Output the (x, y) coordinate of the center of the cell containing the given text.  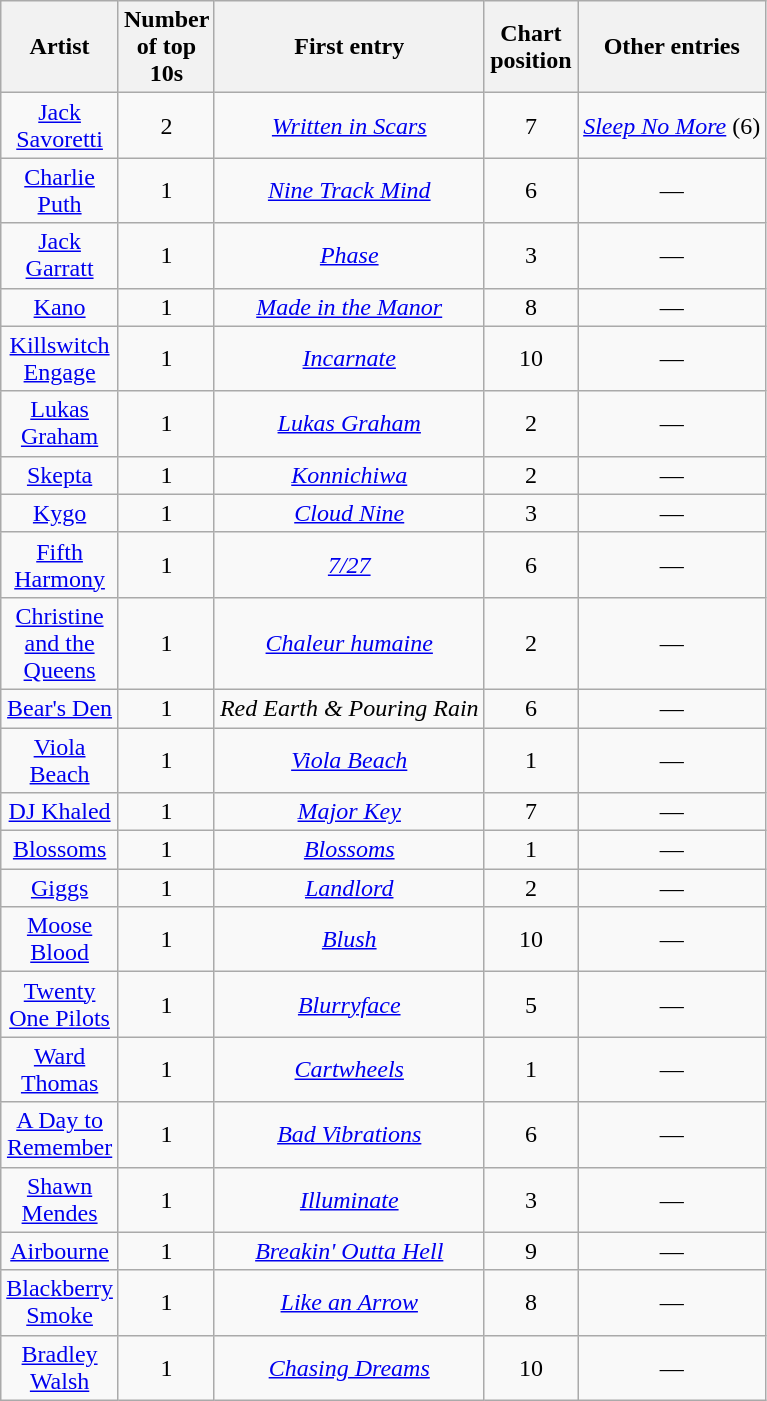
7/27 (349, 564)
Made in the Manor (349, 307)
Cartwheels (349, 1070)
Bad Vibrations (349, 1134)
Written in Scars (349, 126)
Ward Thomas (60, 1070)
Nine Track Mind (349, 190)
Major Key (349, 812)
Breakin' Outta Hell (349, 1251)
Airbourne (60, 1251)
Artist (60, 47)
Bradley Walsh (60, 1368)
Chart position (531, 47)
Konnichiwa (349, 475)
Moose Blood (60, 940)
DJ Khaled (60, 812)
Chasing Dreams (349, 1368)
Fifth Harmony (60, 564)
Blush (349, 940)
Jack Savoretti (60, 126)
Skepta (60, 475)
Sleep No More (6) (672, 126)
Giggs (60, 888)
Bear's Den (60, 708)
9 (531, 1251)
Phase (349, 256)
Twenty One Pilots (60, 1004)
Illuminate (349, 1200)
5 (531, 1004)
A Day to Remember (60, 1134)
Red Earth & Pouring Rain (349, 708)
Landlord (349, 888)
Christine and the Queens (60, 643)
First entry (349, 47)
Like an Arrow (349, 1302)
Kygo (60, 513)
Blurryface (349, 1004)
Number of top 10s (166, 47)
Killswitch Engage (60, 358)
Jack Garratt (60, 256)
Chaleur humaine (349, 643)
Cloud Nine (349, 513)
Kano (60, 307)
Other entries (672, 47)
Shawn Mendes (60, 1200)
Charlie Puth (60, 190)
Incarnate (349, 358)
Blackberry Smoke (60, 1302)
